Identify which cell holds the provided text, then report its [x, y] central coordinate. 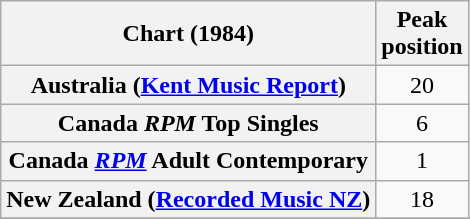
6 [422, 123]
Australia (Kent Music Report) [188, 85]
20 [422, 85]
New Zealand (Recorded Music NZ) [188, 199]
Chart (1984) [188, 34]
18 [422, 199]
Canada RPM Top Singles [188, 123]
1 [422, 161]
Peakposition [422, 34]
Canada RPM Adult Contemporary [188, 161]
